Output the (x, y) coordinate of the center of the cell containing the given text.  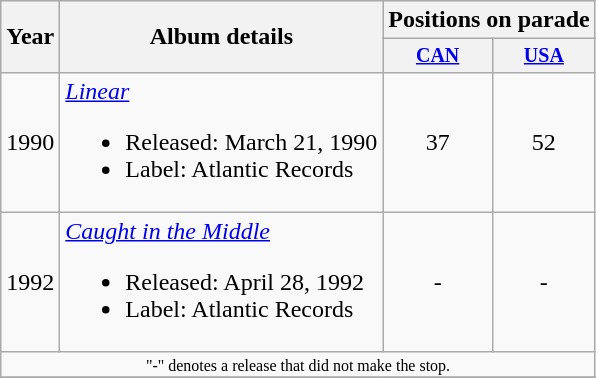
1992 (30, 282)
Year (30, 37)
37 (438, 142)
52 (544, 142)
LinearReleased: March 21, 1990Label: Atlantic Records (222, 142)
CAN (438, 56)
USA (544, 56)
1990 (30, 142)
Positions on parade (489, 20)
Album details (222, 37)
"-" denotes a release that did not make the stop. (298, 364)
Caught in the MiddleReleased: April 28, 1992Label: Atlantic Records (222, 282)
